Scan for the cell matching the given text and deliver its (x, y) coordinate at center. 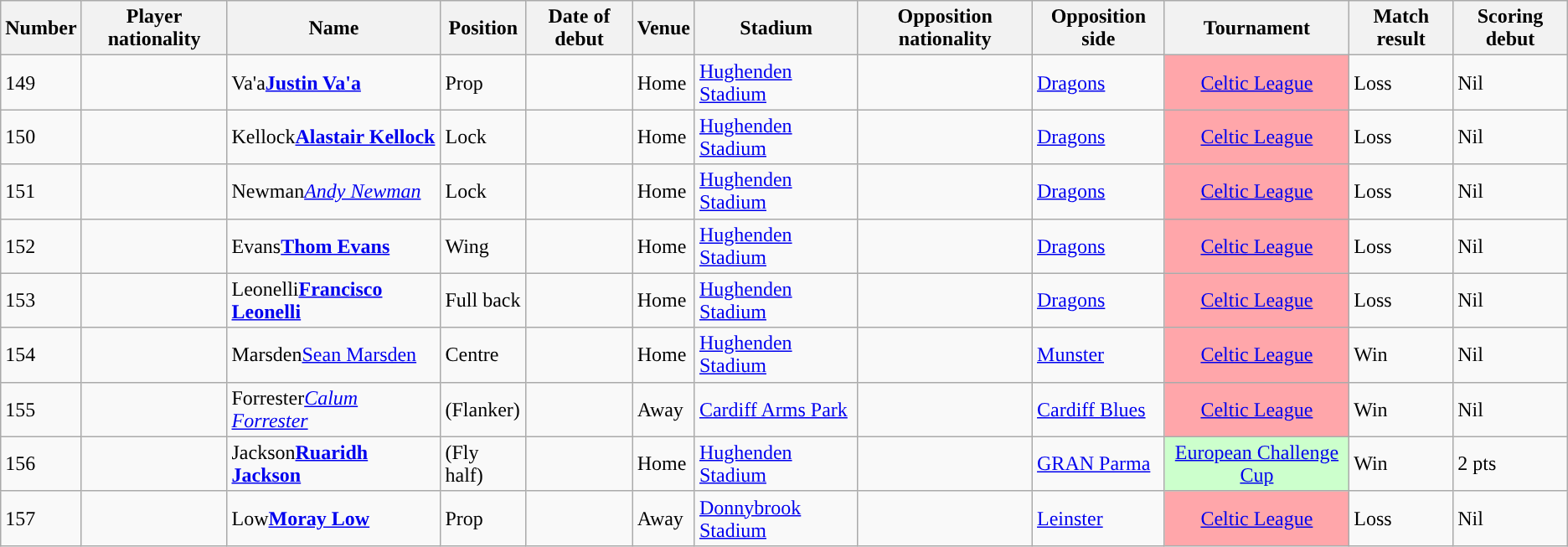
NewmanAndy Newman (333, 191)
(Flanker) (483, 409)
European Challenge Cup (1256, 464)
LeonelliFrancisco Leonelli (333, 300)
150 (41, 137)
153 (41, 300)
157 (41, 518)
149 (41, 82)
Munster (1099, 355)
ForresterCalum Forrester (333, 409)
151 (41, 191)
Full back (483, 300)
Opposition side (1099, 28)
EvansThom Evans (333, 246)
(Fly half) (483, 464)
Opposition nationality (945, 28)
154 (41, 355)
Scoring debut (1510, 28)
Position (483, 28)
Date of debut (580, 28)
Cardiff Arms Park (776, 409)
MarsdenSean Marsden (333, 355)
2 pts (1510, 464)
Wing (483, 246)
Va'aJustin Va'a (333, 82)
Donnybrook Stadium (776, 518)
Venue (663, 28)
KellockAlastair Kellock (333, 137)
GRAN Parma (1099, 464)
Leinster (1099, 518)
152 (41, 246)
Cardiff Blues (1099, 409)
Match result (1401, 28)
Stadium (776, 28)
156 (41, 464)
Player nationality (154, 28)
Name (333, 28)
Number (41, 28)
Tournament (1256, 28)
Centre (483, 355)
155 (41, 409)
JacksonRuaridh Jackson (333, 464)
LowMoray Low (333, 518)
